Provide the [X, Y] coordinate of the cell's center where the given text is located.  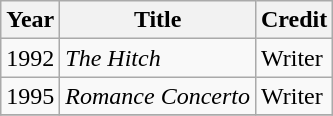
1995 [30, 96]
Year [30, 20]
Romance Concerto [158, 96]
Title [158, 20]
1992 [30, 58]
The Hitch [158, 58]
Credit [294, 20]
